Return the [x, y] coordinate for the center point of the cell that contains the specified text.  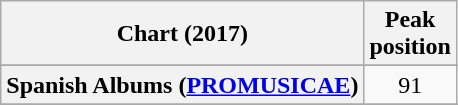
Peak position [410, 34]
91 [410, 85]
Spanish Albums (PROMUSICAE) [182, 85]
Chart (2017) [182, 34]
